Return the (x, y) coordinate for the center point of the cell that contains the specified text.  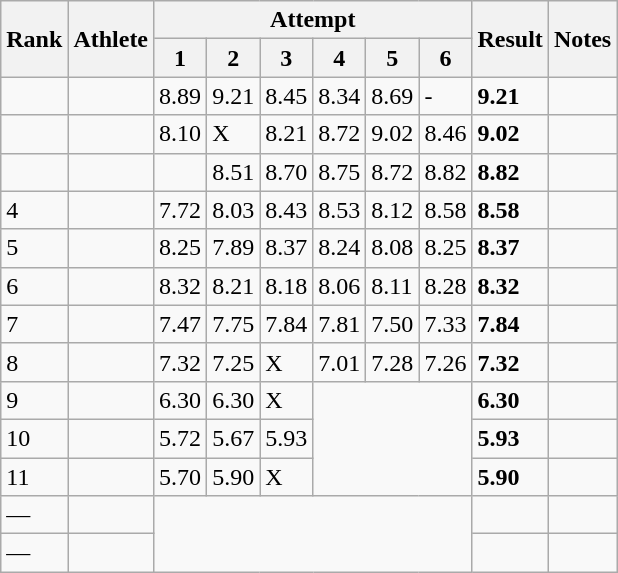
8.28 (446, 286)
8.18 (286, 286)
11 (34, 477)
8.89 (180, 96)
8.03 (234, 210)
5.70 (180, 477)
7.81 (340, 324)
8.75 (340, 172)
8.69 (392, 96)
2 (234, 58)
1 (180, 58)
Athlete (111, 39)
5.72 (180, 438)
8.46 (446, 134)
7.89 (234, 248)
8 (34, 362)
5.67 (234, 438)
Attempt (313, 20)
7 (34, 324)
7.25 (234, 362)
7.26 (446, 362)
7.47 (180, 324)
7.50 (392, 324)
8.06 (340, 286)
8.45 (286, 96)
8.11 (392, 286)
8.43 (286, 210)
Rank (34, 39)
8.08 (392, 248)
8.12 (392, 210)
9 (34, 400)
8.70 (286, 172)
7.01 (340, 362)
7.28 (392, 362)
8.53 (340, 210)
3 (286, 58)
7.33 (446, 324)
8.34 (340, 96)
- (446, 96)
8.10 (180, 134)
Result (510, 39)
7.72 (180, 210)
7.75 (234, 324)
10 (34, 438)
8.24 (340, 248)
8.51 (234, 172)
Notes (582, 39)
